Scan for the cell matching the given text and deliver its (X, Y) coordinate at center. 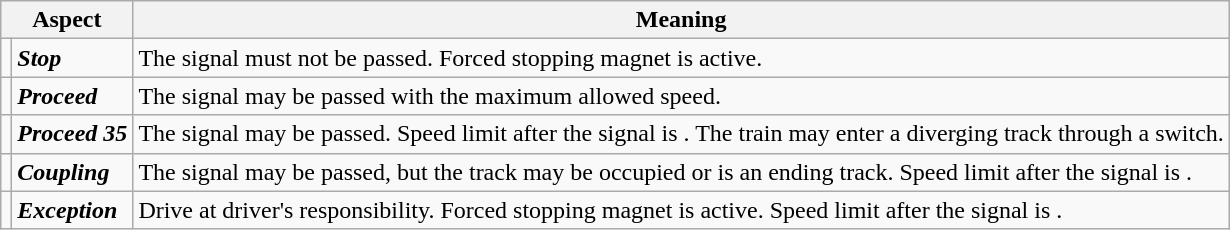
Aspect (67, 20)
Drive at driver's responsibility. Forced stopping magnet is active. Speed limit after the signal is . (682, 210)
Coupling (72, 172)
Meaning (682, 20)
Proceed (72, 96)
Stop (72, 58)
Proceed 35 (72, 134)
The signal may be passed, but the track may be occupied or is an ending track. Speed limit after the signal is . (682, 172)
The signal must not be passed. Forced stopping magnet is active. (682, 58)
The signal may be passed with the maximum allowed speed. (682, 96)
Exception (72, 210)
The signal may be passed. Speed limit after the signal is . The train may enter a diverging track through a switch. (682, 134)
